From the cell containing the given text, extract its center point as (X, Y) coordinate. 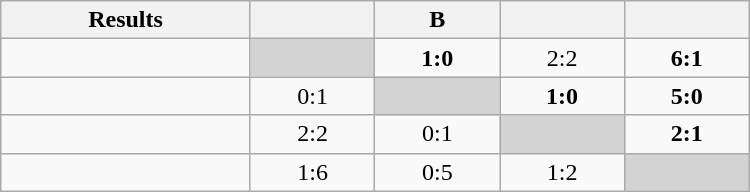
6:1 (686, 58)
B (438, 20)
2:1 (686, 134)
Results (126, 20)
1:6 (312, 172)
5:0 (686, 96)
0:5 (438, 172)
1:2 (562, 172)
